Identify which cell holds the provided text, then report its (X, Y) central coordinate. 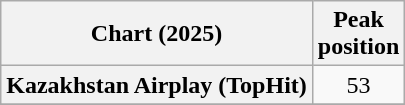
53 (358, 85)
Peakposition (358, 34)
Kazakhstan Airplay (TopHit) (157, 85)
Chart (2025) (157, 34)
